Find where the given text appears and provide that cell's center as (X, Y) coordinate. 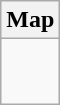
Map (30, 20)
